Detect which cell encompasses the target text, then output its (x, y) center coordinate. 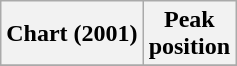
Peakposition (189, 34)
Chart (2001) (72, 34)
